Return (X, Y) of the center of cell containing provided text 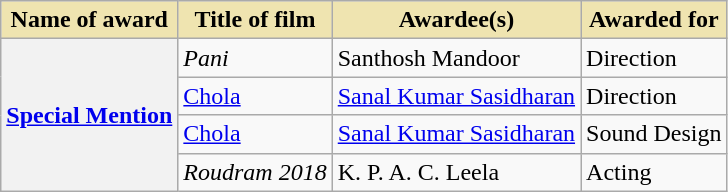
Title of film (255, 20)
Sound Design (654, 134)
Santhosh Mandoor (456, 58)
Awardee(s) (456, 20)
Roudram 2018 (255, 172)
Awarded for (654, 20)
K. P. A. C. Leela (456, 172)
Pani (255, 58)
Special Mention (90, 115)
Acting (654, 172)
Name of award (90, 20)
